Extract the (X, Y) coordinate from the center of the cell holding the provided text.  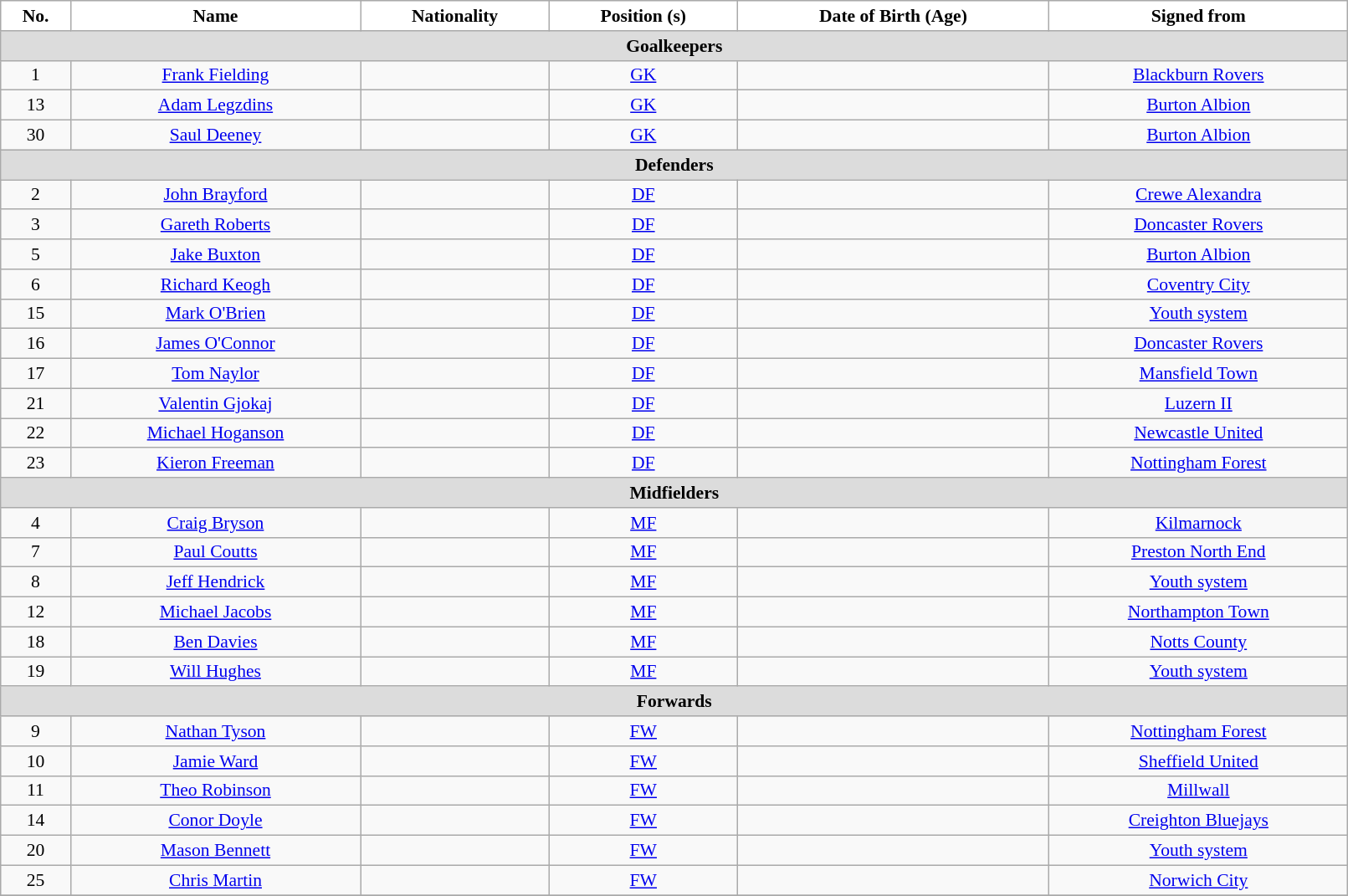
Name (215, 16)
10 (36, 761)
Jamie Ward (215, 761)
Jeff Hendrick (215, 582)
Paul Coutts (215, 552)
Northampton Town (1198, 612)
Mark O'Brien (215, 314)
Luzern II (1198, 403)
Adam Legzdins (215, 105)
16 (36, 344)
14 (36, 821)
Will Hughes (215, 672)
11 (36, 791)
1 (36, 75)
23 (36, 463)
Michael Hoganson (215, 433)
Sheffield United (1198, 761)
18 (36, 642)
12 (36, 612)
Norwich City (1198, 880)
Craig Bryson (215, 523)
Preston North End (1198, 552)
4 (36, 523)
Gareth Roberts (215, 225)
2 (36, 195)
13 (36, 105)
Millwall (1198, 791)
Midfielders (674, 493)
3 (36, 225)
Kieron Freeman (215, 463)
Kilmarnock (1198, 523)
9 (36, 731)
Crewe Alexandra (1198, 195)
Theo Robinson (215, 791)
No. (36, 16)
Coventry City (1198, 284)
17 (36, 374)
Jake Buxton (215, 254)
Date of Birth (Age) (894, 16)
Chris Martin (215, 880)
19 (36, 672)
Newcastle United (1198, 433)
Richard Keogh (215, 284)
21 (36, 403)
Ben Davies (215, 642)
22 (36, 433)
7 (36, 552)
Nationality (455, 16)
20 (36, 851)
Defenders (674, 165)
Blackburn Rovers (1198, 75)
6 (36, 284)
Creighton Bluejays (1198, 821)
8 (36, 582)
James O'Connor (215, 344)
5 (36, 254)
Tom Naylor (215, 374)
John Brayford (215, 195)
Signed from (1198, 16)
25 (36, 880)
Mason Bennett (215, 851)
Forwards (674, 702)
Frank Fielding (215, 75)
Michael Jacobs (215, 612)
Mansfield Town (1198, 374)
Nathan Tyson (215, 731)
Valentin Gjokaj (215, 403)
15 (36, 314)
Position (s) (644, 16)
Saul Deeney (215, 136)
30 (36, 136)
Conor Doyle (215, 821)
Goalkeepers (674, 46)
Notts County (1198, 642)
